From the cell containing the given text, extract its center point as [x, y] coordinate. 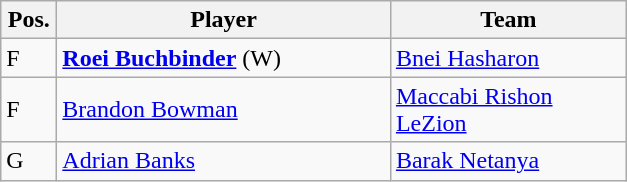
Bnei Hasharon [508, 58]
Pos. [29, 20]
Adrian Banks [224, 161]
Roei Buchbinder (W) [224, 58]
Maccabi Rishon LeZion [508, 110]
Brandon Bowman [224, 110]
Team [508, 20]
Player [224, 20]
G [29, 161]
Barak Netanya [508, 161]
